For the text-containing cell, return its midpoint in (X, Y) coordinate format. 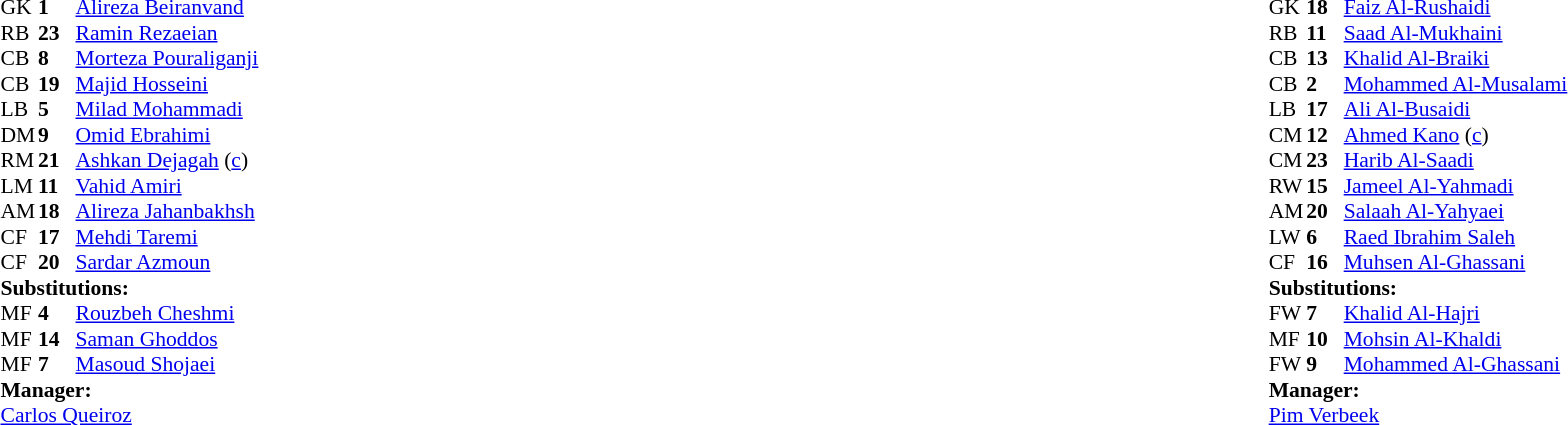
Ashkan Dejagah (c) (168, 161)
4 (57, 313)
Milad Mohammadi (168, 109)
Jameel Al-Yahmadi (1456, 186)
Khalid Al-Hajri (1456, 313)
Rouzbeh Cheshmi (168, 313)
Alireza Jahanbakhsh (168, 211)
16 (1325, 263)
Mohammed Al-Musalami (1456, 84)
21 (57, 161)
10 (1325, 339)
Majid Hosseini (168, 84)
LW (1288, 237)
Omid Ebrahimi (168, 135)
Ali Al-Busaidi (1456, 109)
Mohsin Al-Khaldi (1456, 339)
RW (1288, 186)
Harib Al-Saadi (1456, 161)
12 (1325, 135)
Vahid Amiri (168, 186)
LM (19, 186)
Sardar Azmoun (168, 263)
6 (1325, 237)
Masoud Shojaei (168, 365)
Salaah Al-Yahyaei (1456, 211)
DM (19, 135)
Muhsen Al-Ghassani (1456, 263)
Saman Ghoddos (168, 339)
5 (57, 109)
Mohammed Al-Ghassani (1456, 365)
Ahmed Kano (c) (1456, 135)
Mehdi Taremi (168, 237)
Saad Al-Mukhaini (1456, 33)
Raed Ibrahim Saleh (1456, 237)
14 (57, 339)
Khalid Al-Braiki (1456, 59)
2 (1325, 84)
8 (57, 59)
19 (57, 84)
15 (1325, 186)
RM (19, 161)
Morteza Pouraliganji (168, 59)
13 (1325, 59)
Ramin Rezaeian (168, 33)
18 (57, 211)
